Extract the [X, Y] coordinate from the center of the cell holding the provided text.  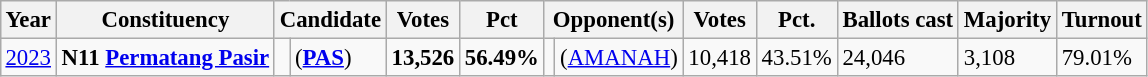
79.01% [1102, 57]
Year [28, 20]
43.51% [796, 57]
Constituency [165, 20]
(AMANAH) [619, 57]
24,046 [898, 57]
10,418 [720, 57]
N11 Permatang Pasir [165, 57]
Pct. [796, 20]
Ballots cast [898, 20]
Majority [1007, 20]
Candidate [330, 20]
Turnout [1102, 20]
Opponent(s) [614, 20]
(PAS) [338, 57]
Pct [502, 20]
56.49% [502, 57]
2023 [28, 57]
13,526 [422, 57]
3,108 [1007, 57]
